Pinpoint the cell where the given text exists, returning its [x, y] midpoint coordinate. 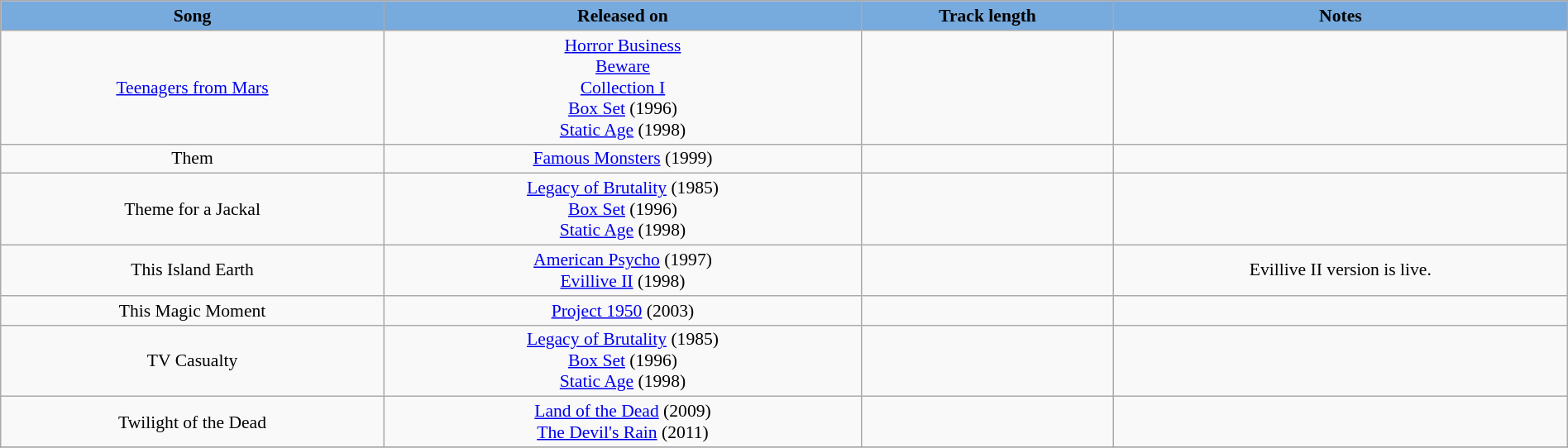
This Magic Moment [193, 310]
TV Casualty [193, 360]
Song [193, 16]
Land of the Dead (2009)The Devil's Rain (2011) [622, 422]
Track length [987, 16]
Theme for a Jackal [193, 210]
Horror BusinessBewareCollection IBox Set (1996)Static Age (1998) [622, 87]
Famous Monsters (1999) [622, 159]
Twilight of the Dead [193, 422]
Notes [1340, 16]
This Island Earth [193, 269]
American Psycho (1997)Evillive II (1998) [622, 269]
Project 1950 (2003) [622, 310]
Evillive II version is live. [1340, 269]
Them [193, 159]
Released on [622, 16]
Teenagers from Mars [193, 87]
